Find where the given text appears and provide that cell's center as (x, y) coordinate. 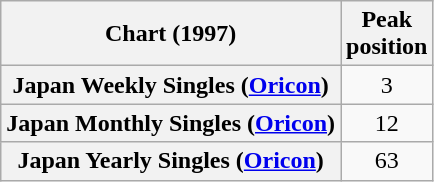
Japan Yearly Singles (Oricon) (171, 161)
3 (387, 85)
Japan Weekly Singles (Oricon) (171, 85)
Peakposition (387, 34)
Japan Monthly Singles (Oricon) (171, 123)
Chart (1997) (171, 34)
12 (387, 123)
63 (387, 161)
